Locate the cell with the specified text and output its (x, y) center coordinate. 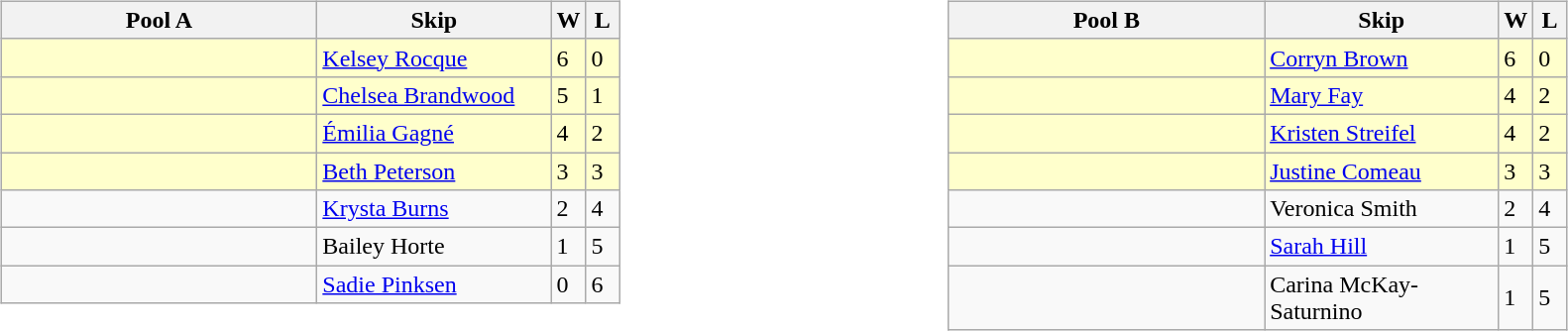
Carina McKay-Saturnino (1382, 297)
Chelsea Brandwood (434, 95)
Beth Peterson (434, 171)
Veronica Smith (1382, 209)
Pool A (159, 20)
Sarah Hill (1382, 247)
Justine Comeau (1382, 171)
Sadie Pinksen (434, 284)
Émilia Gagné (434, 133)
Corryn Brown (1382, 57)
Pool B (1106, 20)
Kelsey Rocque (434, 57)
Mary Fay (1382, 95)
Krysta Burns (434, 209)
Bailey Horte (434, 247)
Kristen Streifel (1382, 133)
